Output the (x, y) coordinate of the center of the cell containing the given text.  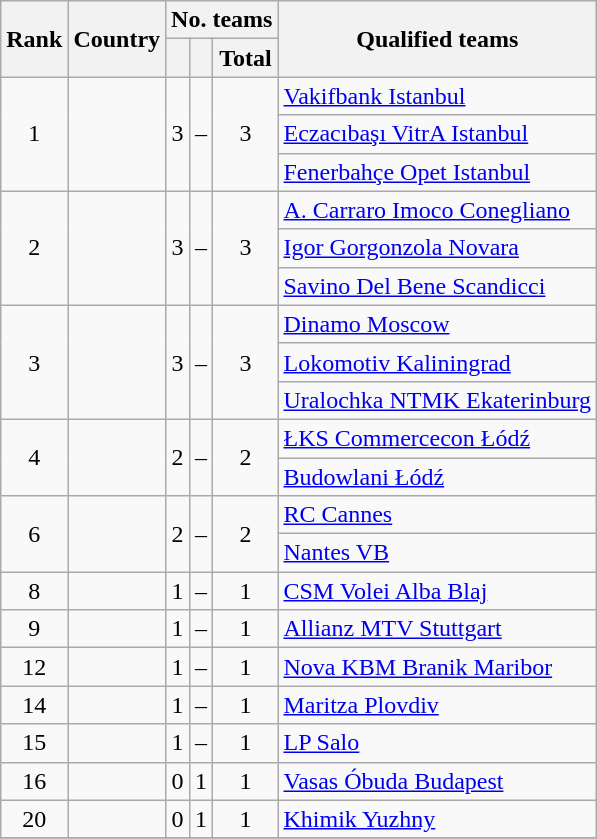
8 (34, 591)
9 (34, 629)
4 (34, 457)
16 (34, 781)
Uralochka NTMK Ekaterinburg (438, 400)
No. teams (222, 20)
Vakifbank Istanbul (438, 96)
Lokomotiv Kaliningrad (438, 362)
Igor Gorgonzola Novara (438, 248)
Fenerbahçe Opet Istanbul (438, 172)
Total (246, 58)
15 (34, 743)
Budowlani Łódź (438, 477)
Savino Del Bene Scandicci (438, 286)
RC Cannes (438, 515)
6 (34, 534)
Maritza Plovdiv (438, 705)
14 (34, 705)
Eczacıbaşı VitrA Istanbul (438, 134)
A. Carraro Imoco Conegliano (438, 210)
Nantes VB (438, 553)
Allianz MTV Stuttgart (438, 629)
CSM Volei Alba Blaj (438, 591)
Country (117, 39)
Qualified teams (438, 39)
Vasas Óbuda Budapest (438, 781)
Rank (34, 39)
Nova KBM Branik Maribor (438, 667)
12 (34, 667)
ŁKS Commercecon Łódź (438, 438)
20 (34, 819)
Dinamo Moscow (438, 324)
Khimik Yuzhny (438, 819)
LP Salo (438, 743)
